Detect which cell encompasses the target text, then output its [x, y] center coordinate. 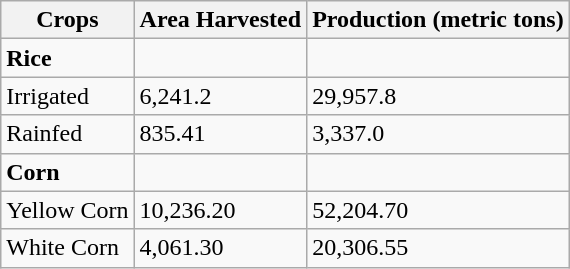
White Corn [68, 248]
6,241.2 [220, 96]
4,061.30 [220, 248]
52,204.70 [438, 210]
Rainfed [68, 134]
Crops [68, 20]
Production (metric tons) [438, 20]
10,236.20 [220, 210]
Corn [68, 172]
Rice [68, 58]
Irrigated [68, 96]
Yellow Corn [68, 210]
835.41 [220, 134]
3,337.0 [438, 134]
29,957.8 [438, 96]
Area Harvested [220, 20]
20,306.55 [438, 248]
